Search for the cell housing the specified text and yield its (x, y) center coordinate. 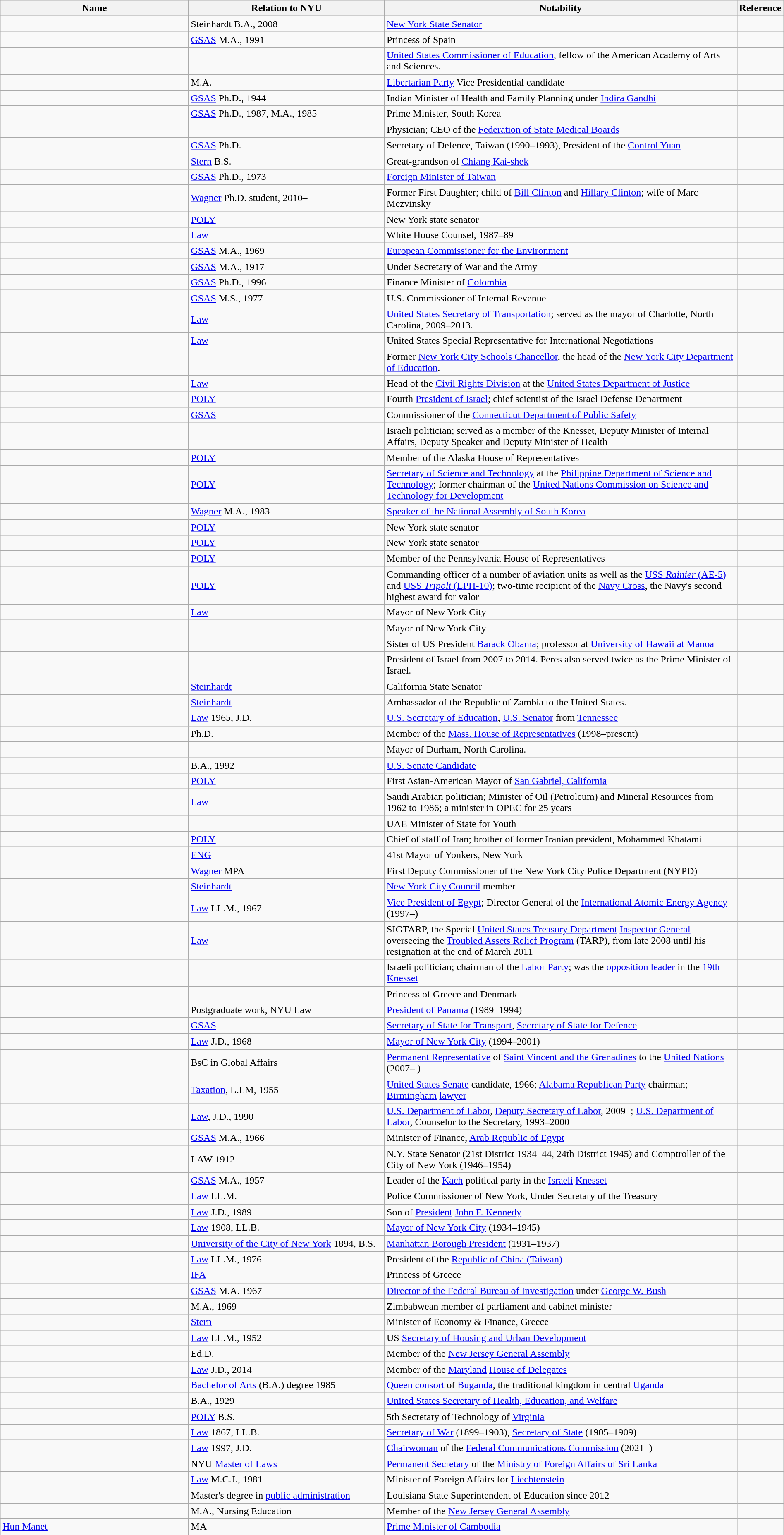
Steinhardt B.A., 2008 (287, 24)
Prime Minister of Cambodia (561, 1527)
Notability (561, 8)
University of the City of New York 1894, B.S. (287, 1243)
White House Counsel, 1987–89 (561, 235)
Taxation, L.LM, 1955 (287, 1089)
BsC in Global Affairs (287, 1063)
President of the Republic of China (Taiwan) (561, 1259)
Law 1965, J.D. (287, 718)
Mayor of New York City (1934–1945) (561, 1228)
Ed.D. (287, 1353)
Princess of Spain (561, 40)
M.A., Nursing Education (287, 1511)
LAW 1912 (287, 1159)
POLY B.S. (287, 1416)
Permanent Secretary of the Ministry of Foreign Affairs of Sri Lanka (561, 1464)
IFA (287, 1275)
Former New York City Schools Chancellor, the head of the New York City Department of Education. (561, 362)
U.S. Secretary of Education, U.S. Senator from Tennessee (561, 718)
B.A., 1992 (287, 765)
First Deputy Commissioner of the New York City Police Department (NYPD) (561, 871)
Princess of Greece (561, 1275)
Wagner Ph.D. student, 2010– (287, 198)
Israeli politician; chairman of the Labor Party; was the opposition leader in the 19th Knesset (561, 973)
Member of the Mass. House of Representatives (1998–present) (561, 734)
MA (287, 1527)
GSAS Ph.D., 1987, M.A., 1985 (287, 114)
Law 1867, LL.B. (287, 1432)
US Secretary of Housing and Urban Development (561, 1338)
Libertarian Party Vice Presidential candidate (561, 82)
Law M.C.J., 1981 (287, 1480)
Ph.D. (287, 734)
GSAS M.A., 1966 (287, 1138)
Director of the Federal Bureau of Investigation under George W. Bush (561, 1291)
Chairwoman of the Federal Communications Commission (2021–) (561, 1448)
Speaker of the National Assembly of South Korea (561, 511)
Princess of Greece and Denmark (561, 994)
Name (94, 8)
President of Israel from 2007 to 2014. Peres also served twice as the Prime Minister of Israel. (561, 665)
Master's degree in public administration (287, 1495)
Zimbabwean member of parliament and cabinet minister (561, 1306)
Law J.D., 1989 (287, 1212)
Prime Minister, South Korea (561, 114)
United States Special Representative for International Negotiations (561, 341)
Son of President John F. Kennedy (561, 1212)
GSAS Ph.D., 1944 (287, 98)
Member of the Alaska House of Representatives (561, 457)
Vice President of Egypt; Director General of the International Atomic Energy Agency (1997–) (561, 908)
Mayor of Durham, North Carolina. (561, 749)
M.A. (287, 82)
GSAS M.A., 1917 (287, 267)
Hun Manet (94, 1527)
B.A., 1929 (287, 1401)
United States Secretary of Health, Education, and Welfare (561, 1401)
M.A., 1969 (287, 1306)
Head of the Civil Rights Division at the United States Department of Justice (561, 383)
Minister of Foreign Affairs for Liechtenstein (561, 1480)
Manhattan Borough President (1931–1937) (561, 1243)
California State Senator (561, 686)
U.S. Senate Candidate (561, 765)
Former First Daughter; child of Bill Clinton and Hillary Clinton; wife of Marc Mezvinsky (561, 198)
N.Y. State Senator (21st District 1934–44, 24th District 1945) and Comptroller of the City of New York (1946–1954) (561, 1159)
GSAS M.A., 1991 (287, 40)
Secretary of State for Transport, Secretary of State for Defence (561, 1026)
Leader of the Kach political party in the Israeli Knesset (561, 1181)
Israeli politician; served as a member of the Knesset, Deputy Minister of Internal Affairs, Deputy Speaker and Deputy Minister of Health (561, 436)
Under Secretary of War and the Army (561, 267)
GSAS M.A., 1957 (287, 1181)
President of Panama (1989–1994) (561, 1010)
Foreign Minister of Taiwan (561, 177)
Law 1997, J.D. (287, 1448)
Commissioner of the Connecticut Department of Public Safety (561, 415)
Secretary of War (1899–1903), Secretary of State (1905–1909) (561, 1432)
Saudi Arabian politician; Minister of Oil (Petroleum) and Mineral Resources from 1962 to 1986; a minister in OPEC for 25 years (561, 802)
GSAS Ph.D., 1996 (287, 282)
Wagner M.A., 1983 (287, 511)
GSAS Ph.D., 1973 (287, 177)
First Asian-American Mayor of San Gabriel, California (561, 781)
Queen consort of Buganda, the traditional kingdom in central Uganda (561, 1385)
United States Commissioner of Education, fellow of the American Academy of Arts and Sciences. (561, 61)
Mayor of New York City (1994–2001) (561, 1041)
European Commissioner for the Environment (561, 251)
United States Secretary of Transportation; served as the mayor of Charlotte, North Carolina, 2009–2013. (561, 319)
Chief of staff of Iran; brother of former Iranian president, Mohammed Khatami (561, 839)
Finance Minister of Colombia (561, 282)
NYU Master of Laws (287, 1464)
41st Mayor of Yonkers, New York (561, 855)
Reference (760, 8)
Permanent Representative of Saint Vincent and the Grenadines to the United Nations (2007– ) (561, 1063)
UAE Minister of State for Youth (561, 823)
Bachelor of Arts (B.A.) degree 1985 (287, 1385)
Law LL.M., 1976 (287, 1259)
Member of the Maryland House of Delegates (561, 1369)
Minister of Finance, Arab Republic of Egypt (561, 1138)
Law LL.M. (287, 1196)
Indian Minister of Health and Family Planning under Indira Gandhi (561, 98)
Postgraduate work, NYU Law (287, 1010)
U.S. Department of Labor, Deputy Secretary of Labor, 2009–; U.S. Department of Labor, Counselor to the Secretary, 1993–2000 (561, 1117)
U.S. Commissioner of Internal Revenue (561, 298)
Law LL.M., 1952 (287, 1338)
Minister of Economy & Finance, Greece (561, 1322)
New York State Senator (561, 24)
Stern (287, 1322)
United States Senate candidate, 1966; Alabama Republican Party chairman; Birmingham lawyer (561, 1089)
Secretary of Defence, Taiwan (1990–1993), President of the Control Yuan (561, 145)
ENG (287, 855)
GSAS Ph.D. (287, 145)
Stern B.S. (287, 161)
Law J.D., 1968 (287, 1041)
5th Secretary of Technology of Virginia (561, 1416)
GSAS M.A. 1967 (287, 1291)
Great-grandson of Chiang Kai-shek (561, 161)
Fourth President of Israel; chief scientist of the Israel Defense Department (561, 399)
Relation to NYU (287, 8)
Law LL.M., 1967 (287, 908)
Sister of US President Barack Obama; professor at University of Hawaii at Manoa (561, 644)
Law J.D., 2014 (287, 1369)
Louisiana State Superintendent of Education since 2012 (561, 1495)
Wagner MPA (287, 871)
Police Commissioner of New York, Under Secretary of the Treasury (561, 1196)
Law 1908, LL.B. (287, 1228)
GSAS M.A., 1969 (287, 251)
Member of the Pennsylvania House of Representatives (561, 559)
GSAS M.S., 1977 (287, 298)
Law, J.D., 1990 (287, 1117)
New York City Council member (561, 887)
Ambassador of the Republic of Zambia to the United States. (561, 702)
Physician; CEO of the Federation of State Medical Boards (561, 129)
